Find where the given text appears and provide that cell's center as [X, Y] coordinate. 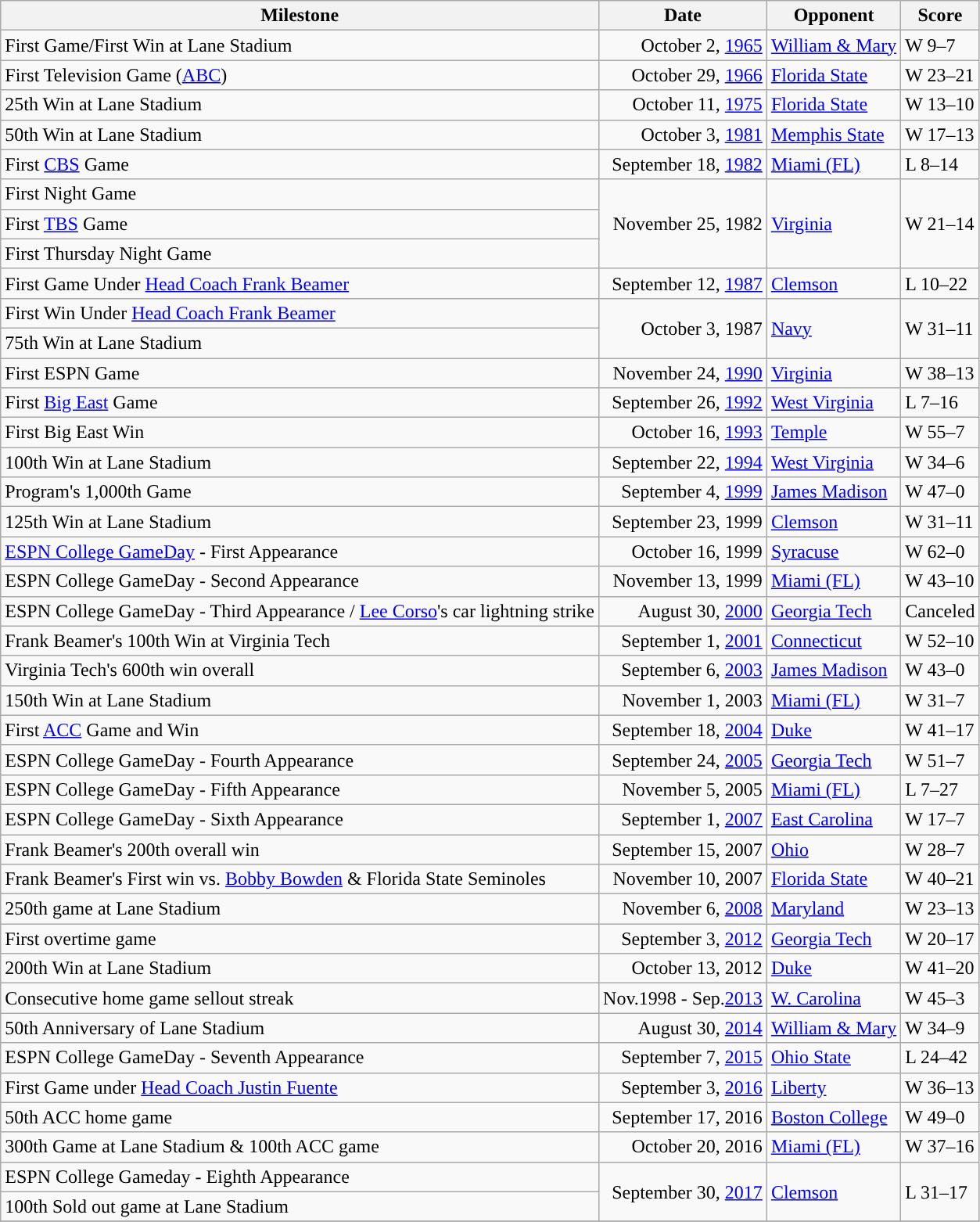
First Game Under Head Coach Frank Beamer [300, 283]
Milestone [300, 16]
Score [940, 16]
First TBS Game [300, 224]
L 31–17 [940, 1191]
ESPN College GameDay - Fourth Appearance [300, 760]
Frank Beamer's 100th Win at Virginia Tech [300, 641]
October 2, 1965 [684, 45]
W. Carolina [834, 998]
L 10–22 [940, 283]
Ohio [834, 849]
September 23, 1999 [684, 522]
50th Anniversary of Lane Stadium [300, 1028]
L 7–16 [940, 403]
Canceled [940, 611]
W 40–21 [940, 879]
September 6, 2003 [684, 670]
First Big East Win [300, 433]
November 13, 1999 [684, 581]
October 16, 1993 [684, 433]
Memphis State [834, 135]
ESPN College GameDay - Third Appearance / Lee Corso's car lightning strike [300, 611]
Connecticut [834, 641]
Ohio State [834, 1058]
September 22, 1994 [684, 462]
Virginia Tech's 600th win overall [300, 670]
50th ACC home game [300, 1117]
September 17, 2016 [684, 1117]
W 37–16 [940, 1147]
200th Win at Lane Stadium [300, 969]
W 13–10 [940, 105]
W 49–0 [940, 1117]
September 1, 2007 [684, 819]
September 3, 2016 [684, 1087]
First ACC Game and Win [300, 730]
W 51–7 [940, 760]
ESPN College GameDay - Second Appearance [300, 581]
300th Game at Lane Stadium & 100th ACC game [300, 1147]
W 28–7 [940, 849]
25th Win at Lane Stadium [300, 105]
September 4, 1999 [684, 492]
Temple [834, 433]
October 3, 1987 [684, 328]
August 30, 2014 [684, 1028]
September 18, 1982 [684, 164]
Program's 1,000th Game [300, 492]
November 25, 1982 [684, 224]
November 1, 2003 [684, 700]
Boston College [834, 1117]
October 20, 2016 [684, 1147]
W 45–3 [940, 998]
First Win Under Head Coach Frank Beamer [300, 313]
W 38–13 [940, 373]
150th Win at Lane Stadium [300, 700]
Liberty [834, 1087]
250th game at Lane Stadium [300, 909]
L 24–42 [940, 1058]
September 12, 1987 [684, 283]
East Carolina [834, 819]
W 43–0 [940, 670]
September 30, 2017 [684, 1191]
September 24, 2005 [684, 760]
Consecutive home game sellout streak [300, 998]
Opponent [834, 16]
October 16, 1999 [684, 552]
First CBS Game [300, 164]
W 41–17 [940, 730]
W 47–0 [940, 492]
W 43–10 [940, 581]
W 20–17 [940, 939]
L 7–27 [940, 789]
W 17–13 [940, 135]
Nov.1998 - Sep.2013 [684, 998]
November 10, 2007 [684, 879]
September 1, 2001 [684, 641]
October 29, 1966 [684, 75]
ESPN College GameDay - Fifth Appearance [300, 789]
First Night Game [300, 194]
W 55–7 [940, 433]
W 9–7 [940, 45]
L 8–14 [940, 164]
Maryland [834, 909]
Navy [834, 328]
First Game/First Win at Lane Stadium [300, 45]
September 7, 2015 [684, 1058]
W 23–13 [940, 909]
October 3, 1981 [684, 135]
ESPN College Gameday - Eighth Appearance [300, 1177]
50th Win at Lane Stadium [300, 135]
Date [684, 16]
October 11, 1975 [684, 105]
ESPN College GameDay - First Appearance [300, 552]
W 34–9 [940, 1028]
Frank Beamer's First win vs. Bobby Bowden & Florida State Seminoles [300, 879]
W 62–0 [940, 552]
First ESPN Game [300, 373]
October 13, 2012 [684, 969]
September 15, 2007 [684, 849]
125th Win at Lane Stadium [300, 522]
November 5, 2005 [684, 789]
Frank Beamer's 200th overall win [300, 849]
First Big East Game [300, 403]
W 36–13 [940, 1087]
September 3, 2012 [684, 939]
W 34–6 [940, 462]
W 21–14 [940, 224]
November 24, 1990 [684, 373]
Syracuse [834, 552]
First Thursday Night Game [300, 253]
W 31–7 [940, 700]
W 41–20 [940, 969]
100th Win at Lane Stadium [300, 462]
100th Sold out game at Lane Stadium [300, 1206]
75th Win at Lane Stadium [300, 343]
ESPN College GameDay - Sixth Appearance [300, 819]
First overtime game [300, 939]
September 18, 2004 [684, 730]
First Game under Head Coach Justin Fuente [300, 1087]
November 6, 2008 [684, 909]
First Television Game (ABC) [300, 75]
W 52–10 [940, 641]
August 30, 2000 [684, 611]
W 23–21 [940, 75]
ESPN College GameDay - Seventh Appearance [300, 1058]
W 17–7 [940, 819]
September 26, 1992 [684, 403]
